From the cell containing the given text, extract its center point as (x, y) coordinate. 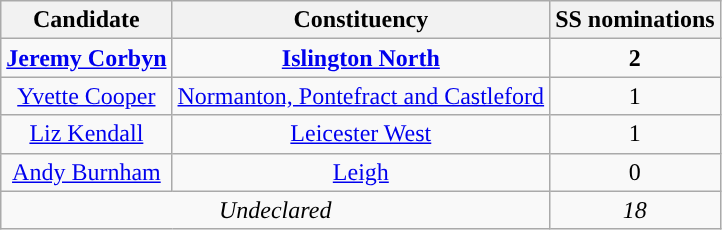
Leicester West (361, 134)
Andy Burnham (86, 172)
Leigh (361, 172)
Constituency (361, 20)
Yvette Cooper (86, 96)
SS nominations (635, 20)
18 (635, 210)
Islington North (361, 58)
2 (635, 58)
0 (635, 172)
Undeclared (276, 210)
Liz Kendall (86, 134)
Normanton, Pontefract and Castleford (361, 96)
Jeremy Corbyn (86, 58)
Candidate (86, 20)
